Extract the [x, y] coordinate from the center of the cell holding the provided text.  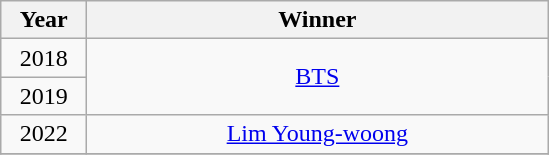
Lim Young-woong [318, 134]
Winner [318, 20]
2018 [44, 58]
2022 [44, 134]
2019 [44, 96]
Year [44, 20]
BTS [318, 77]
